Pinpoint the cell where the given text exists, returning its [X, Y] midpoint coordinate. 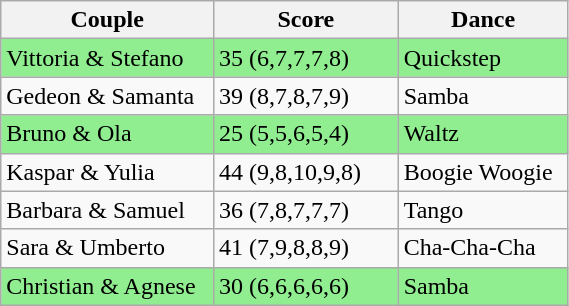
Couple [108, 20]
41 (7,9,8,8,9) [306, 248]
25 (5,5,6,5,4) [306, 134]
Dance [483, 20]
Sara & Umberto [108, 248]
Tango [483, 210]
Christian & Agnese [108, 286]
30 (6,6,6,6,6) [306, 286]
Gedeon & Samanta [108, 96]
Score [306, 20]
Cha-Cha-Cha [483, 248]
Boogie Woogie [483, 172]
Quickstep [483, 58]
Bruno & Ola [108, 134]
35 (6,7,7,7,8) [306, 58]
Waltz [483, 134]
Vittoria & Stefano [108, 58]
36 (7,8,7,7,7) [306, 210]
44 (9,8,10,9,8) [306, 172]
Kaspar & Yulia [108, 172]
39 (8,7,8,7,9) [306, 96]
Barbara & Samuel [108, 210]
